Output the (X, Y) coordinate of the center of the cell containing the given text.  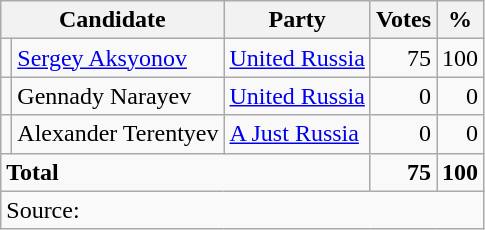
Alexander Terentyev (118, 134)
A Just Russia (297, 134)
% (460, 20)
Total (186, 172)
Gennady Narayev (118, 96)
Source: (242, 210)
Sergey Aksyonov (118, 58)
Party (297, 20)
Candidate (112, 20)
Votes (403, 20)
